For the text-containing cell, return its midpoint in (x, y) coordinate format. 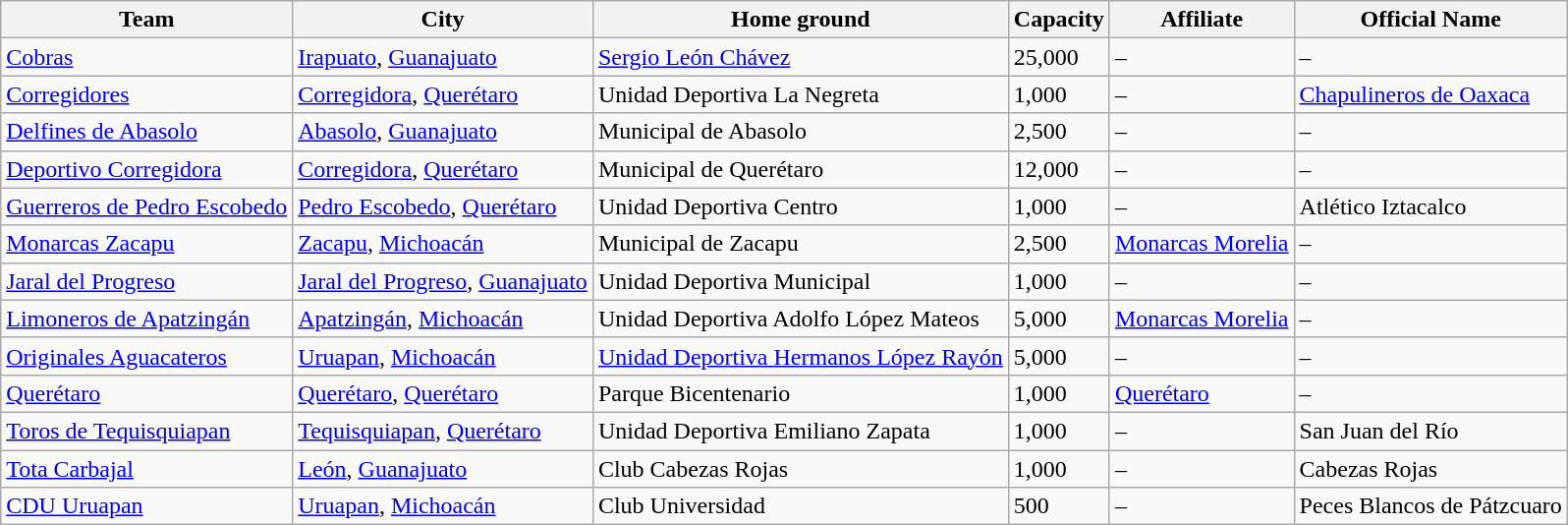
Affiliate (1202, 20)
Unidad Deportiva Adolfo López Mateos (800, 319)
Cobras (147, 57)
CDU Uruapan (147, 506)
Delfines de Abasolo (147, 132)
León, Guanajuato (443, 469)
Irapuato, Guanajuato (443, 57)
Zacapu, Michoacán (443, 244)
Tota Carbajal (147, 469)
500 (1059, 506)
Cabezas Rojas (1430, 469)
Tequisquiapan, Querétaro (443, 431)
Peces Blancos de Pátzcuaro (1430, 506)
San Juan del Río (1430, 431)
Jaral del Progreso (147, 281)
Unidad Deportiva Municipal (800, 281)
Toros de Tequisquiapan (147, 431)
Pedro Escobedo, Querétaro (443, 206)
City (443, 20)
Atlético Iztacalco (1430, 206)
Deportivo Corregidora (147, 169)
Chapulineros de Oaxaca (1430, 94)
Jaral del Progreso, Guanajuato (443, 281)
Club Cabezas Rojas (800, 469)
Parque Bicentenario (800, 393)
Capacity (1059, 20)
Home ground (800, 20)
Corregidores (147, 94)
Municipal de Querétaro (800, 169)
Unidad Deportiva Emiliano Zapata (800, 431)
Guerreros de Pedro Escobedo (147, 206)
Limoneros de Apatzingán (147, 319)
Unidad Deportiva Hermanos López Rayón (800, 356)
12,000 (1059, 169)
Municipal de Zacapu (800, 244)
Querétaro, Querétaro (443, 393)
Monarcas Zacapu (147, 244)
Official Name (1430, 20)
25,000 (1059, 57)
Originales Aguacateros (147, 356)
Team (147, 20)
Apatzingán, Michoacán (443, 319)
Club Universidad (800, 506)
Sergio León Chávez (800, 57)
Abasolo, Guanajuato (443, 132)
Unidad Deportiva La Negreta (800, 94)
Municipal de Abasolo (800, 132)
Unidad Deportiva Centro (800, 206)
